Capture the cell that displays the provided text and extract its (x, y) central coordinate. 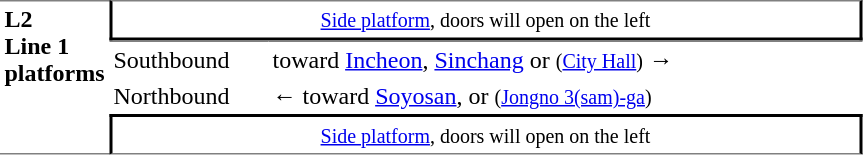
L2Line 1 platforms (54, 77)
Northbound (188, 96)
← toward Soyosan, or (Jongno 3(sam)-ga) (565, 96)
Southbound (188, 59)
toward Incheon, Sinchang or (City Hall) → (565, 59)
